Identify which cell holds the provided text, then report its [x, y] central coordinate. 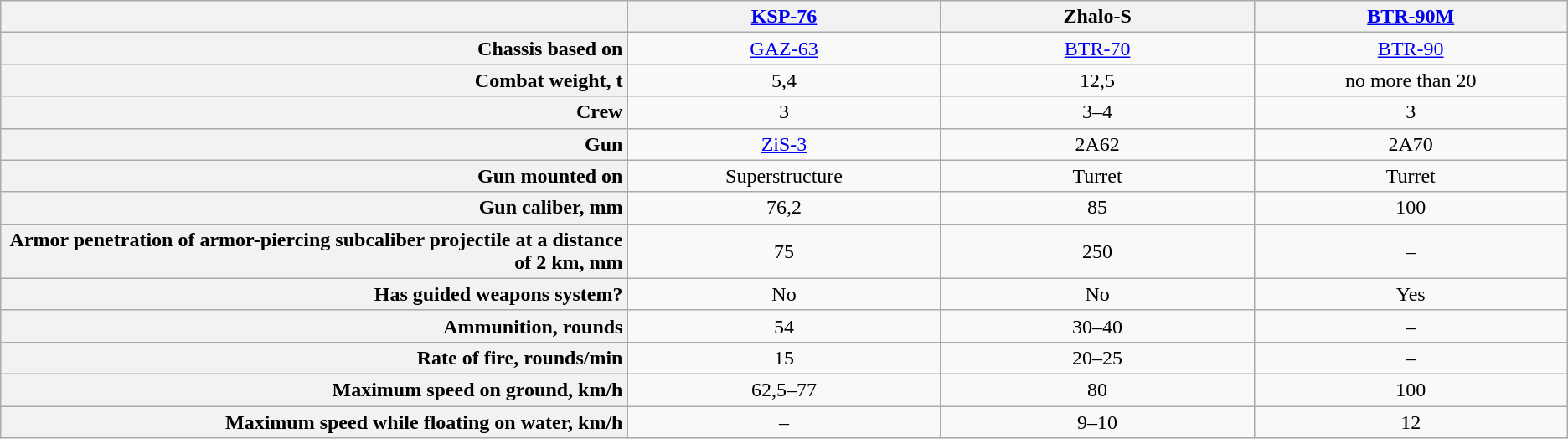
54 [784, 326]
Crew [314, 112]
80 [1097, 390]
76,2 [784, 208]
BTR-90M [1411, 17]
Maximum speed on ground, km/h [314, 390]
62,5–77 [784, 390]
12 [1411, 421]
2А62 [1097, 144]
ZiS-3 [784, 144]
Armor penetration of armor-piercing subcaliber projectile at a distance of 2 km, mm [314, 251]
Gun [314, 144]
Rate of fire, rounds/min [314, 358]
5,4 [784, 80]
Gun mounted on [314, 176]
Chassis based on [314, 49]
Superstructure [784, 176]
85 [1097, 208]
20–25 [1097, 358]
no more than 20 [1411, 80]
12,5 [1097, 80]
Maximum speed while floating on water, km/h [314, 421]
Gun caliber, mm [314, 208]
15 [784, 358]
30–40 [1097, 326]
BTR-90 [1411, 49]
KSP-76 [784, 17]
9–10 [1097, 421]
GAZ-63 [784, 49]
Has guided weapons system? [314, 294]
Zhalo-S [1097, 17]
3–4 [1097, 112]
Ammunition, rounds [314, 326]
75 [784, 251]
250 [1097, 251]
Yes [1411, 294]
BTR-70 [1097, 49]
Combat weight, t [314, 80]
2A70 [1411, 144]
